Search for the cell housing the specified text and yield its [x, y] center coordinate. 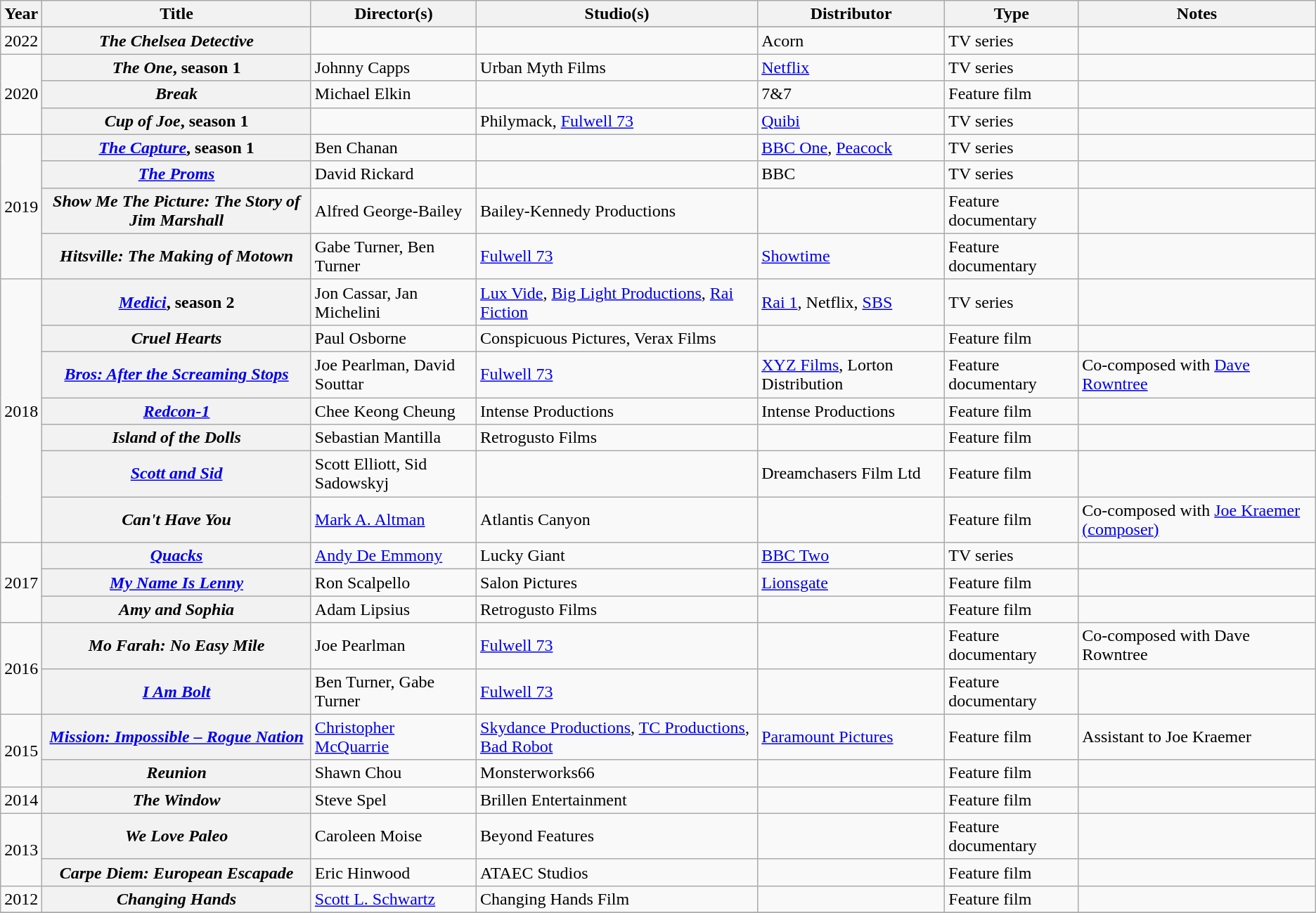
Ron Scalpello [394, 583]
The Capture, season 1 [177, 148]
Brillen Entertainment [617, 800]
2020 [21, 94]
The Proms [177, 174]
Shawn Chou [394, 773]
Scott L. Schwartz [394, 899]
Adam Lipsius [394, 609]
BBC One, Peacock [851, 148]
ATAEC Studios [617, 872]
Rai 1, Netflix, SBS [851, 302]
Johnny Capps [394, 67]
Ben Turner, Gabe Turner [394, 692]
Mission: Impossible – Rogue Nation [177, 737]
2017 [21, 583]
Co-composed with Joe Kraemer (composer) [1197, 520]
Quacks [177, 556]
XYZ Films, Lorton Distribution [851, 374]
Mark A. Altman [394, 520]
Eric Hinwood [394, 872]
Beyond Features [617, 836]
Mo Farah: No Easy Mile [177, 645]
Studio(s) [617, 14]
BBC [851, 174]
Title [177, 14]
The Window [177, 800]
Redcon-1 [177, 411]
Conspicuous Pictures, Verax Films [617, 338]
Philymack, Fulwell 73 [617, 121]
Christopher McQuarrie [394, 737]
7&7 [851, 94]
Amy and Sophia [177, 609]
Urban Myth Films [617, 67]
Island of the Dolls [177, 438]
Steve Spel [394, 800]
BBC Two [851, 556]
2013 [21, 849]
Joe Pearlman [394, 645]
Bailey-Kennedy Productions [617, 211]
2012 [21, 899]
The Chelsea Detective [177, 41]
Scott and Sid [177, 474]
Director(s) [394, 14]
Break [177, 94]
2019 [21, 207]
Carpe Diem: European Escapade [177, 872]
My Name Is Lenny [177, 583]
Alfred George-Bailey [394, 211]
Type [1012, 14]
Gabe Turner, Ben Turner [394, 256]
Reunion [177, 773]
2016 [21, 668]
We Love Paleo [177, 836]
Cup of Joe, season 1 [177, 121]
Sebastian Mantilla [394, 438]
Notes [1197, 14]
2022 [21, 41]
Distributor [851, 14]
Salon Pictures [617, 583]
Dreamchasers Film Ltd [851, 474]
Assistant to Joe Kraemer [1197, 737]
Changing Hands [177, 899]
Show Me The Picture: The Story of Jim Marshall [177, 211]
Can't Have You [177, 520]
Skydance Productions, TC Productions, Bad Robot [617, 737]
Acorn [851, 41]
Lionsgate [851, 583]
Bros: After the Screaming Stops [177, 374]
Quibi [851, 121]
Year [21, 14]
Paul Osborne [394, 338]
Michael Elkin [394, 94]
2015 [21, 751]
2018 [21, 410]
Showtime [851, 256]
The One, season 1 [177, 67]
2014 [21, 800]
Cruel Hearts [177, 338]
Hitsville: The Making of Motown [177, 256]
I Am Bolt [177, 692]
Changing Hands Film [617, 899]
David Rickard [394, 174]
Andy De Emmony [394, 556]
Medici, season 2 [177, 302]
Lucky Giant [617, 556]
Caroleen Moise [394, 836]
Joe Pearlman, David Souttar [394, 374]
Paramount Pictures [851, 737]
Jon Cassar, Jan Michelini [394, 302]
Scott Elliott, Sid Sadowskyj [394, 474]
Lux Vide, Big Light Productions, Rai Fiction [617, 302]
Netflix [851, 67]
Atlantis Canyon [617, 520]
Chee Keong Cheung [394, 411]
Monsterworks66 [617, 773]
Ben Chanan [394, 148]
